Find where the given text appears and provide that cell's center as (X, Y) coordinate. 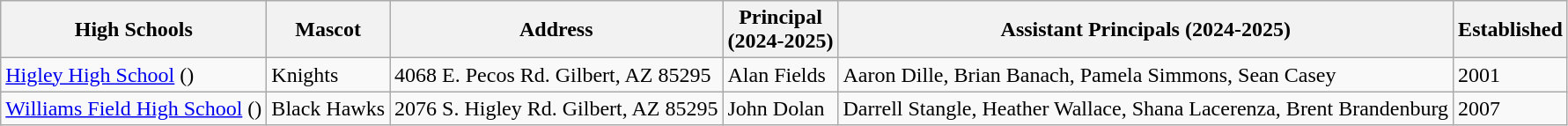
Alan Fields (780, 75)
Black Hawks (328, 108)
2076 S. Higley Rd. Gilbert, AZ 85295 (556, 108)
John Dolan (780, 108)
Aaron Dille, Brian Banach, Pamela Simmons, Sean Casey (1146, 75)
Darrell Stangle, Heather Wallace, Shana Lacerenza, Brent Brandenburg (1146, 108)
4068 E. Pecos Rd. Gilbert, AZ 85295 (556, 75)
Higley High School () (134, 75)
Established (1511, 30)
High Schools (134, 30)
2001 (1511, 75)
Mascot (328, 30)
Williams Field High School () (134, 108)
2007 (1511, 108)
Knights (328, 75)
Address (556, 30)
Principal (2024-2025) (780, 30)
Assistant Principals (2024-2025) (1146, 30)
